From the cell containing the given text, extract its center point as (x, y) coordinate. 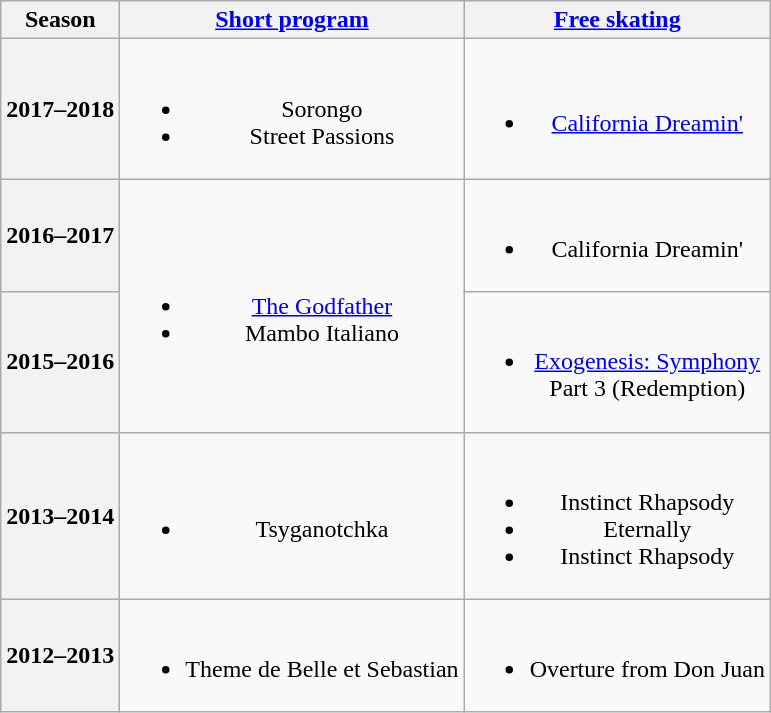
Theme de Belle et Sebastian (292, 656)
2015–2016 (60, 362)
SorongoStreet Passions (292, 109)
Exogenesis: Symphony Part 3 (Redemption) (617, 362)
Overture from Don Juan (617, 656)
2013–2014 (60, 516)
2016–2017 (60, 236)
2017–2018 (60, 109)
Instinct Rhapsody Eternally Instinct Rhapsody (617, 516)
Short program (292, 20)
Season (60, 20)
2012–2013 (60, 656)
Free skating (617, 20)
The Godfather Mambo Italiano (292, 306)
Tsyganotchka (292, 516)
